Locate the cell with the specified text and output its (X, Y) center coordinate. 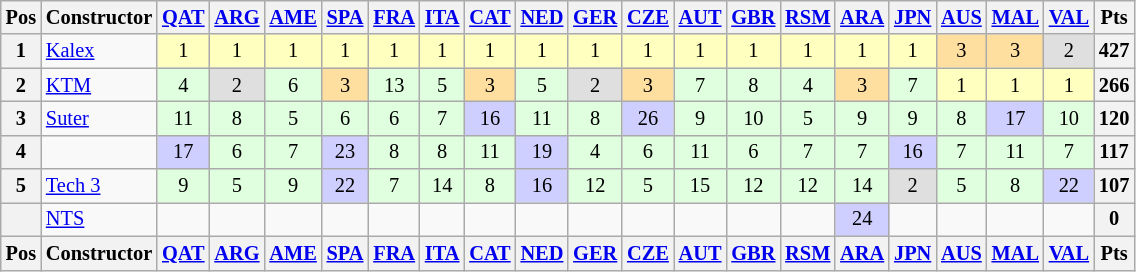
Suter (99, 118)
NTS (99, 219)
266 (1114, 85)
Kalex (99, 51)
427 (1114, 51)
KTM (99, 85)
117 (1114, 152)
120 (1114, 118)
13 (394, 85)
24 (862, 219)
19 (542, 152)
0 (1114, 219)
26 (648, 118)
15 (700, 186)
107 (1114, 186)
23 (346, 152)
Tech 3 (99, 186)
